Scan for the cell matching the given text and deliver its [x, y] coordinate at center. 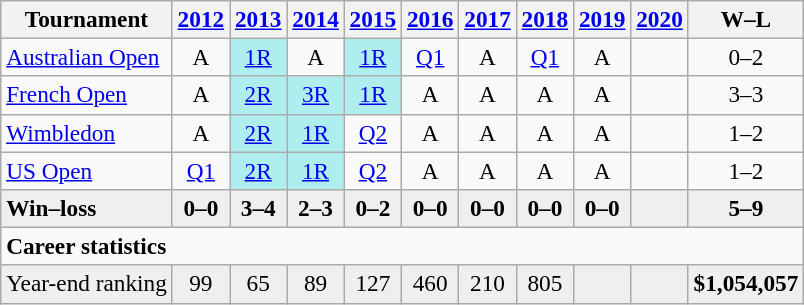
210 [488, 284]
2015 [372, 19]
2016 [430, 19]
65 [258, 284]
Year-end ranking [86, 284]
Australian Open [86, 57]
$1,054,057 [746, 284]
2–3 [316, 208]
2013 [258, 19]
805 [544, 284]
2018 [544, 19]
5–9 [746, 208]
89 [316, 284]
Win–loss [86, 208]
3–3 [746, 95]
460 [430, 284]
Tournament [86, 19]
99 [200, 284]
3R [316, 95]
3–4 [258, 208]
Career statistics [402, 246]
W–L [746, 19]
US Open [86, 170]
2020 [660, 19]
2014 [316, 19]
127 [372, 284]
2017 [488, 19]
2019 [602, 19]
Wimbledon [86, 133]
2012 [200, 19]
French Open [86, 95]
